Determine the (x, y) coordinate at the center of the cell enclosing the given text.  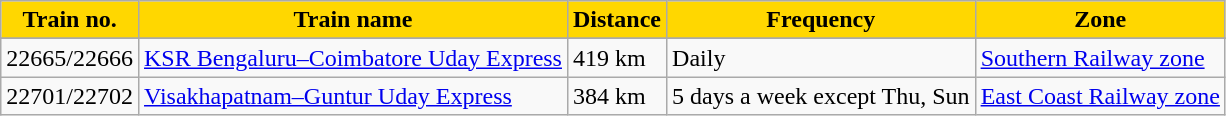
22665/22666 (70, 58)
Daily (822, 58)
East Coast Railway zone (1100, 96)
Distance (616, 20)
Southern Railway zone (1100, 58)
Train no. (70, 20)
384 km (616, 96)
Frequency (822, 20)
419 km (616, 58)
KSR Bengaluru–Coimbatore Uday Express (352, 58)
Train name (352, 20)
Visakhapatnam–Guntur Uday Express (352, 96)
Zone (1100, 20)
5 days a week except Thu, Sun (822, 96)
22701/22702 (70, 96)
